Extract the [x, y] coordinate from the center of the cell holding the provided text.  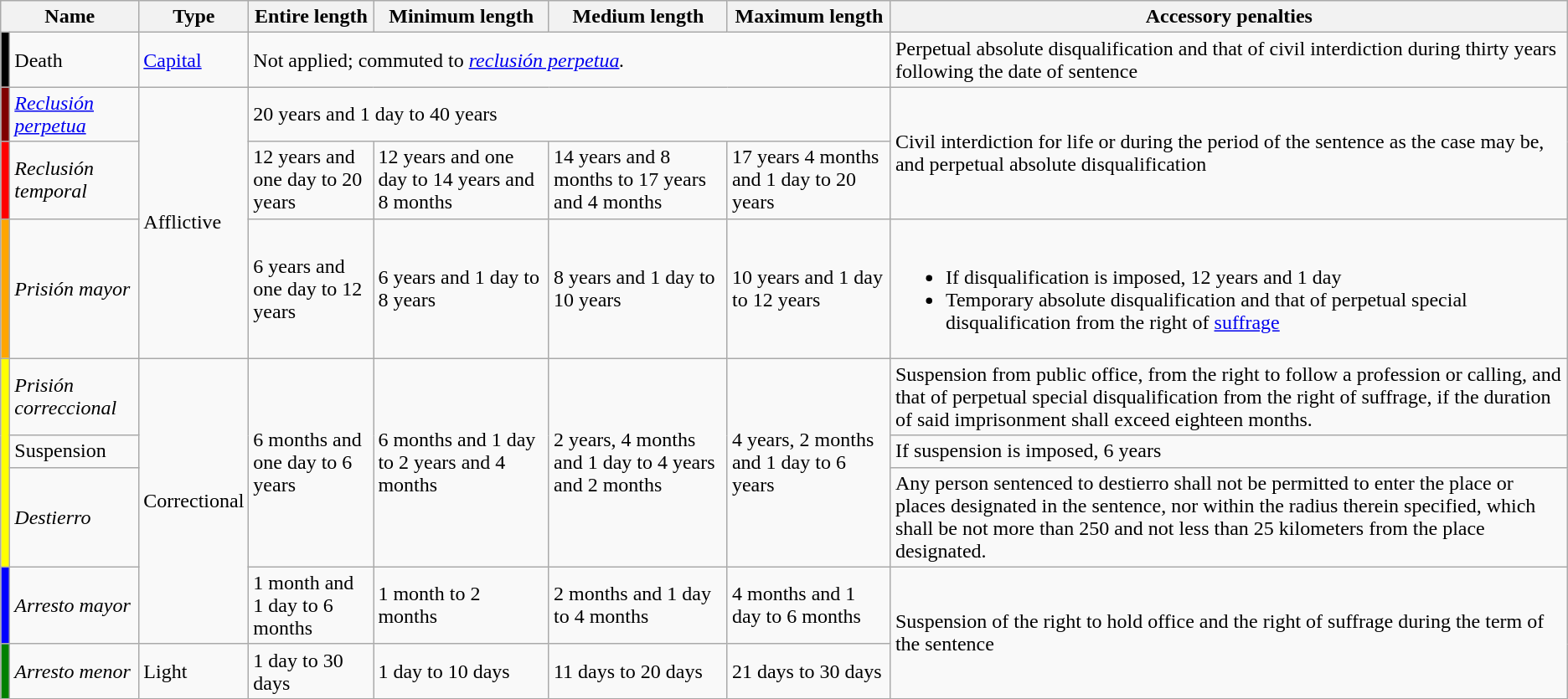
Medium length [638, 17]
Name [70, 17]
12 years and one day to 20 years [312, 180]
Correctional [194, 501]
6 months and 1 day to 2 years and 4 months [462, 462]
Minimum length [462, 17]
11 days to 20 days [638, 671]
Civil interdiction for life or during the period of the sentence as the case may be, and perpetual absolute disqualification [1229, 152]
Prisión correccional [75, 397]
Prisión mayor [75, 288]
Reclusión temporal [75, 180]
Accessory penalties [1229, 17]
4 years, 2 months and 1 day to 6 years [809, 462]
1 month to 2 months [462, 605]
Arresto menor [75, 671]
6 months and one day to 6 years [312, 462]
Suspension of the right to hold office and the right of suffrage during the term of the sentence [1229, 633]
1 day to 10 days [462, 671]
If suspension is imposed, 6 years [1229, 451]
8 years and 1 day to 10 years [638, 288]
Suspension [75, 451]
Afflictive [194, 223]
1 month and 1 day to 6 months [312, 605]
Light [194, 671]
Destierro [75, 517]
Arresto mayor [75, 605]
10 years and 1 day to 12 years [809, 288]
12 years and one day to 14 years and 8 months [462, 180]
2 months and 1 day to 4 months [638, 605]
1 day to 30 days [312, 671]
Death [75, 60]
Entire length [312, 17]
20 years and 1 day to 40 years [570, 114]
Reclusión perpetua [75, 114]
Perpetual absolute disqualification and that of civil interdiction during thirty years following the date of sentence [1229, 60]
6 years and 1 day to 8 years [462, 288]
Capital [194, 60]
Type [194, 17]
Not applied; commuted to reclusión perpetua. [570, 60]
21 days to 30 days [809, 671]
14 years and 8 months to 17 years and 4 months [638, 180]
6 years and one day to 12 years [312, 288]
2 years, 4 months and 1 day to 4 years and 2 months [638, 462]
17 years 4 months and 1 day to 20 years [809, 180]
4 months and 1 day to 6 months [809, 605]
Maximum length [809, 17]
